Scan for the cell matching the given text and deliver its (X, Y) coordinate at center. 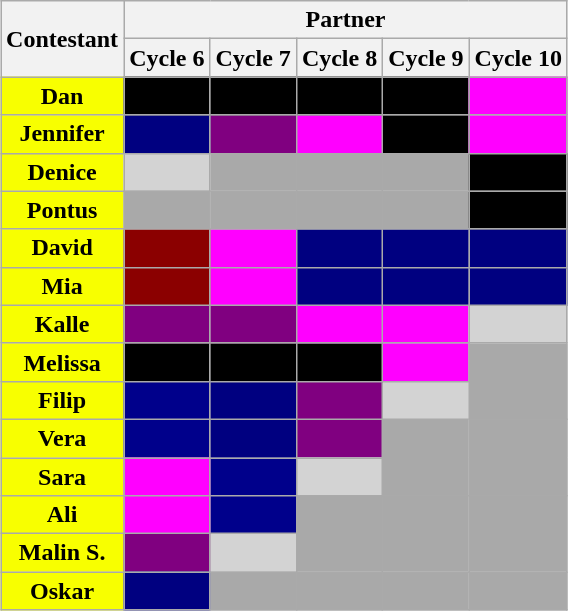
Cycle 10 (518, 58)
Cycle 8 (339, 58)
Cycle 6 (167, 58)
Jennifer (62, 134)
Cycle 7 (253, 58)
Dan (62, 96)
Vera (62, 438)
Partner (346, 20)
Filip (62, 400)
David (62, 248)
Sara (62, 477)
Mia (62, 286)
Pontus (62, 210)
Oskar (62, 591)
Kalle (62, 324)
Contestant (62, 39)
Ali (62, 515)
Cycle 9 (426, 58)
Denice (62, 172)
Melissa (62, 362)
Malin S. (62, 553)
